Capture the cell that displays the provided text and extract its [X, Y] central coordinate. 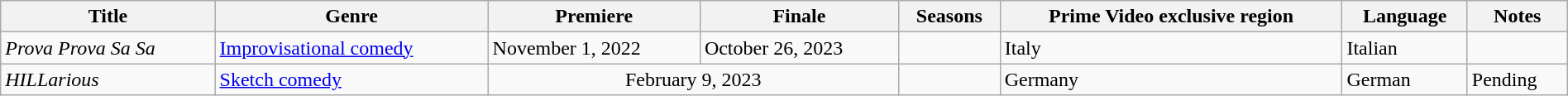
Premiere [594, 17]
Genre [351, 17]
February 9, 2023 [693, 79]
Pending [1517, 79]
Notes [1517, 17]
Sketch comedy [351, 79]
Germany [1171, 79]
Italy [1171, 48]
Improvisational comedy [351, 48]
German [1404, 79]
Prime Video exclusive region [1171, 17]
Italian [1404, 48]
HILLarious [108, 79]
October 26, 2023 [799, 48]
Finale [799, 17]
November 1, 2022 [594, 48]
Prova Prova Sa Sa [108, 48]
Title [108, 17]
Language [1404, 17]
Seasons [949, 17]
